Locate the cell with the specified text and output its (X, Y) center coordinate. 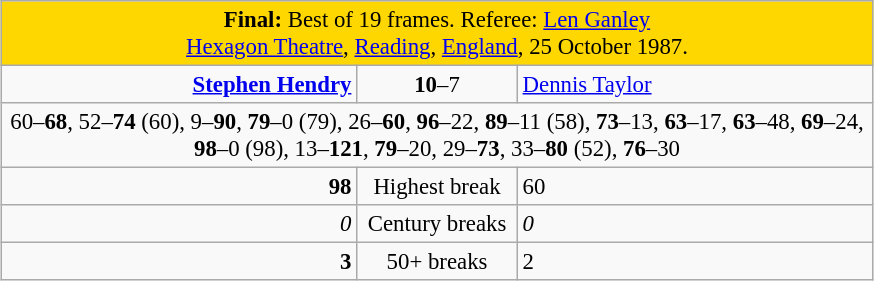
Century breaks (438, 224)
3 (179, 262)
2 (695, 262)
Highest break (438, 187)
50+ breaks (438, 262)
Dennis Taylor (695, 85)
10–7 (438, 85)
Stephen Hendry (179, 85)
Final: Best of 19 frames. Referee: Len Ganley Hexagon Theatre, Reading, England, 25 October 1987. (437, 34)
60 (695, 187)
98 (179, 187)
60–68, 52–74 (60), 9–90, 79–0 (79), 26–60, 96–22, 89–11 (58), 73–13, 63–17, 63–48, 69–24, 98–0 (98), 13–121, 79–20, 29–73, 33–80 (52), 76–30 (437, 136)
